Return the (x, y) coordinate for the center point of the cell that contains the specified text.  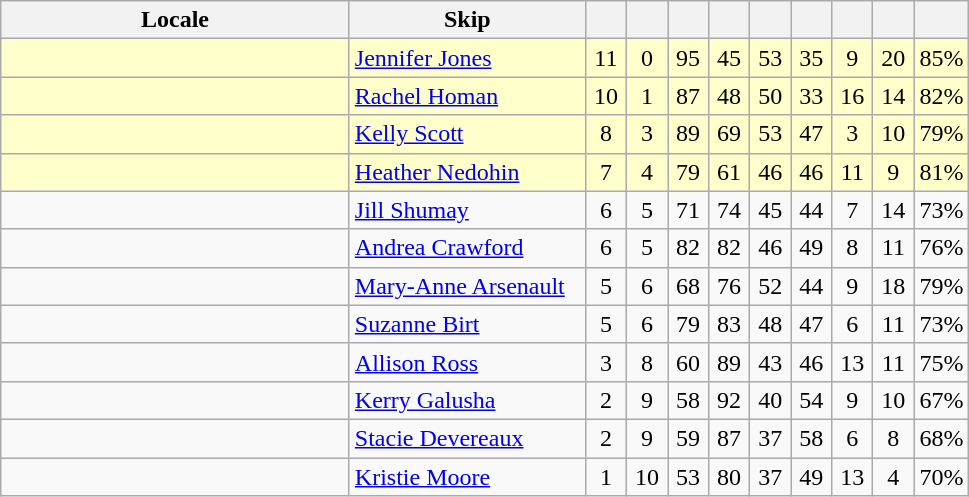
95 (688, 58)
Kelly Scott (467, 134)
76 (730, 286)
43 (770, 362)
Jennifer Jones (467, 58)
50 (770, 96)
16 (852, 96)
75% (942, 362)
54 (812, 400)
Kristie Moore (467, 477)
74 (730, 210)
33 (812, 96)
Suzanne Birt (467, 324)
68% (942, 438)
82% (942, 96)
Allison Ross (467, 362)
60 (688, 362)
76% (942, 248)
Locale (176, 20)
67% (942, 400)
83 (730, 324)
81% (942, 172)
20 (894, 58)
Skip (467, 20)
92 (730, 400)
52 (770, 286)
71 (688, 210)
59 (688, 438)
18 (894, 286)
Jill Shumay (467, 210)
80 (730, 477)
Mary-Anne Arsenault (467, 286)
Andrea Crawford (467, 248)
0 (646, 58)
Rachel Homan (467, 96)
Heather Nedohin (467, 172)
61 (730, 172)
Kerry Galusha (467, 400)
70% (942, 477)
69 (730, 134)
35 (812, 58)
40 (770, 400)
85% (942, 58)
Stacie Devereaux (467, 438)
68 (688, 286)
